Extract the (X, Y) coordinate from the center of the cell holding the provided text.  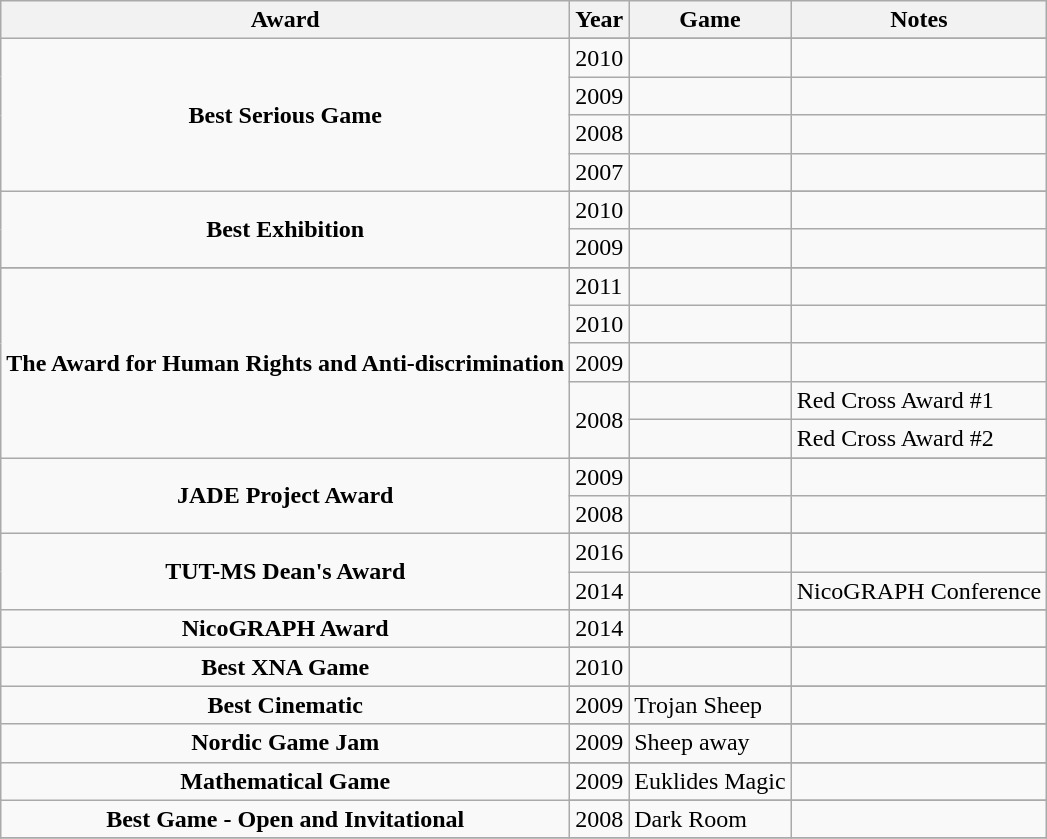
Best Exhibition (286, 229)
Dark Room (710, 819)
Best Game - Open and Invitational (286, 819)
NicoGRAPH Conference (919, 591)
Best Serious Game (286, 115)
2007 (600, 172)
Sheep away (710, 743)
Red Cross Award #2 (919, 438)
Year (600, 20)
Red Cross Award #1 (919, 400)
Nordic Game Jam (286, 743)
Notes (919, 20)
Best Cinematic (286, 705)
Game (710, 20)
Award (286, 20)
TUT-MS Dean's Award (286, 572)
2016 (600, 553)
Best XNA Game (286, 667)
JADE Project Award (286, 496)
Mathematical Game (286, 781)
NicoGRAPH Award (286, 629)
Euklides Magic (710, 781)
The Award for Human Rights and Anti-discrimination (286, 362)
2011 (600, 286)
Trojan Sheep (710, 705)
